Find where the given text appears and provide that cell's center as [X, Y] coordinate. 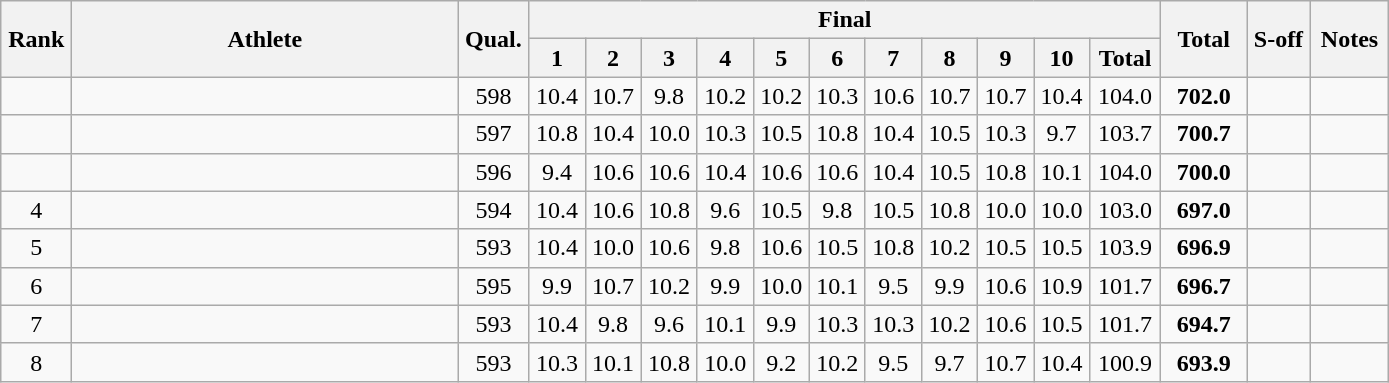
598 [494, 96]
595 [494, 286]
2 [613, 58]
10.9 [1062, 286]
103.9 [1126, 248]
Qual. [494, 39]
700.7 [1204, 134]
693.9 [1204, 362]
696.7 [1204, 286]
697.0 [1204, 210]
694.7 [1204, 324]
S-off [1279, 39]
594 [494, 210]
596 [494, 172]
3 [669, 58]
103.7 [1126, 134]
Final [845, 20]
10 [1062, 58]
696.9 [1204, 248]
9.4 [557, 172]
103.0 [1126, 210]
702.0 [1204, 96]
9 [1005, 58]
597 [494, 134]
1 [557, 58]
9.2 [781, 362]
100.9 [1126, 362]
Rank [36, 39]
Athlete [265, 39]
Notes [1350, 39]
700.0 [1204, 172]
